Locate the cell with the specified text and output its [x, y] center coordinate. 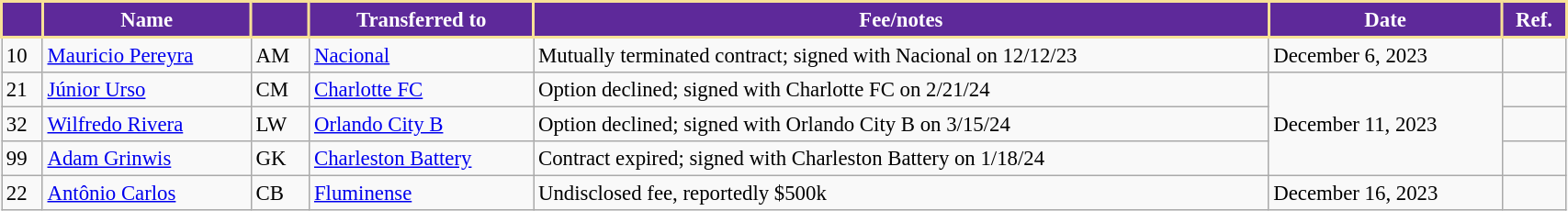
CM [279, 90]
CB [279, 194]
32 [22, 125]
Date [1385, 20]
Ref. [1534, 20]
Charleston Battery [422, 159]
Name [147, 20]
December 6, 2023 [1385, 55]
99 [22, 159]
Mutually terminated contract; signed with Nacional on 12/12/23 [901, 55]
10 [22, 55]
Undisclosed fee, reportedly $500k [901, 194]
Option declined; signed with Orlando City B on 3/15/24 [901, 125]
LW [279, 125]
December 16, 2023 [1385, 194]
Antônio Carlos [147, 194]
GK [279, 159]
21 [22, 90]
Júnior Urso [147, 90]
Nacional [422, 55]
Adam Grinwis [147, 159]
22 [22, 194]
Fee/notes [901, 20]
Wilfredo Rivera [147, 125]
December 11, 2023 [1385, 125]
Option declined; signed with Charlotte FC on 2/21/24 [901, 90]
Mauricio Pereyra [147, 55]
AM [279, 55]
Contract expired; signed with Charleston Battery on 1/18/24 [901, 159]
Fluminense [422, 194]
Transferred to [422, 20]
Charlotte FC [422, 90]
Orlando City B [422, 125]
